Output the [X, Y] coordinate of the center of the cell containing the given text.  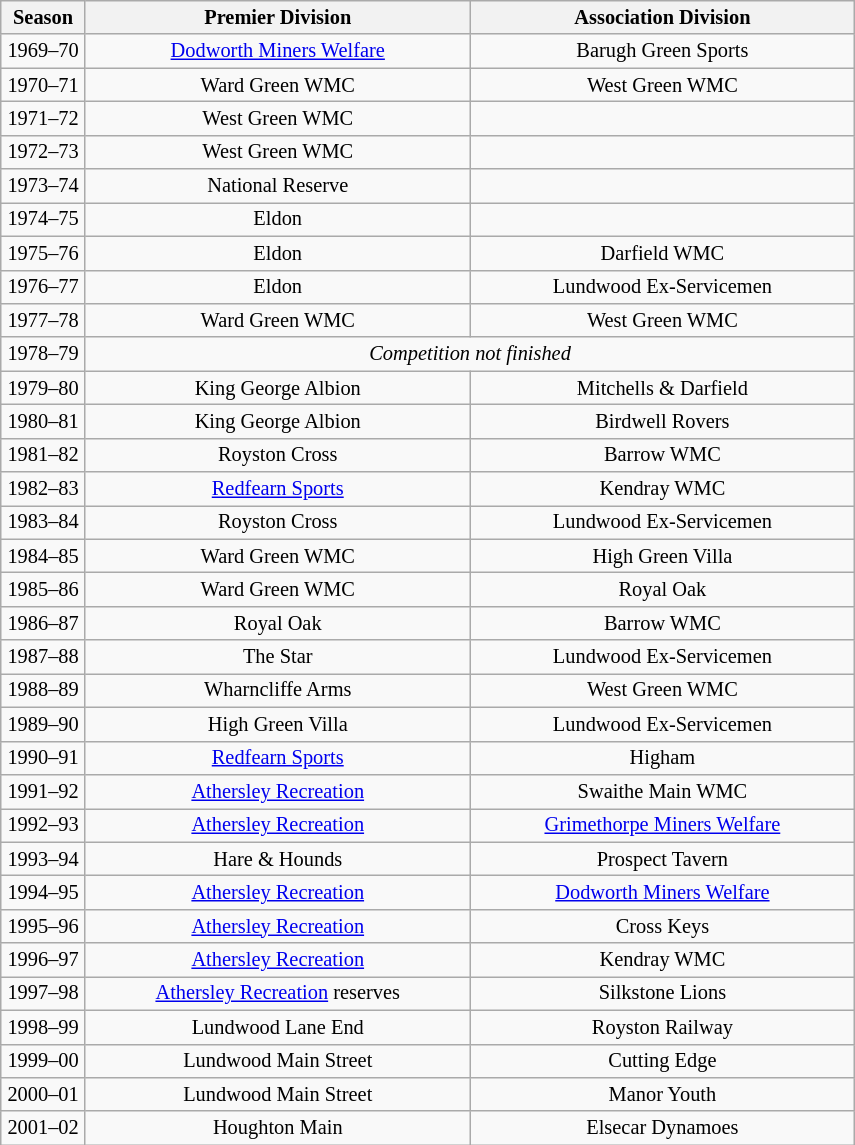
Darfield WMC [662, 253]
Competition not finished [470, 354]
1978–79 [44, 354]
1988–89 [44, 690]
2000–01 [44, 1094]
Season [44, 17]
2001–02 [44, 1128]
The Star [278, 657]
1976–77 [44, 287]
Association Division [662, 17]
1981–82 [44, 455]
1990–91 [44, 758]
1982–83 [44, 489]
Prospect Tavern [662, 859]
1979–80 [44, 388]
1974–75 [44, 219]
1977–78 [44, 320]
Royston Railway [662, 1027]
1984–85 [44, 556]
1987–88 [44, 657]
1999–00 [44, 1061]
Houghton Main [278, 1128]
1991–92 [44, 791]
1992–93 [44, 825]
Silkstone Lions [662, 993]
Manor Youth [662, 1094]
Premier Division [278, 17]
Grimethorpe Miners Welfare [662, 825]
1996–97 [44, 960]
1973–74 [44, 186]
1980–81 [44, 421]
Wharncliffe Arms [278, 690]
1995–96 [44, 926]
1998–99 [44, 1027]
Cross Keys [662, 926]
National Reserve [278, 186]
Barugh Green Sports [662, 51]
1997–98 [44, 993]
Cutting Edge [662, 1061]
Mitchells & Darfield [662, 388]
1970–71 [44, 85]
1975–76 [44, 253]
1993–94 [44, 859]
Lundwood Lane End [278, 1027]
1989–90 [44, 724]
1986–87 [44, 623]
1972–73 [44, 152]
1969–70 [44, 51]
Athersley Recreation reserves [278, 993]
Higham [662, 758]
1994–95 [44, 892]
Birdwell Rovers [662, 421]
Swaithe Main WMC [662, 791]
Elsecar Dynamoes [662, 1128]
1971–72 [44, 118]
1985–86 [44, 589]
Hare & Hounds [278, 859]
1983–84 [44, 522]
